Capture the cell that displays the provided text and extract its (X, Y) central coordinate. 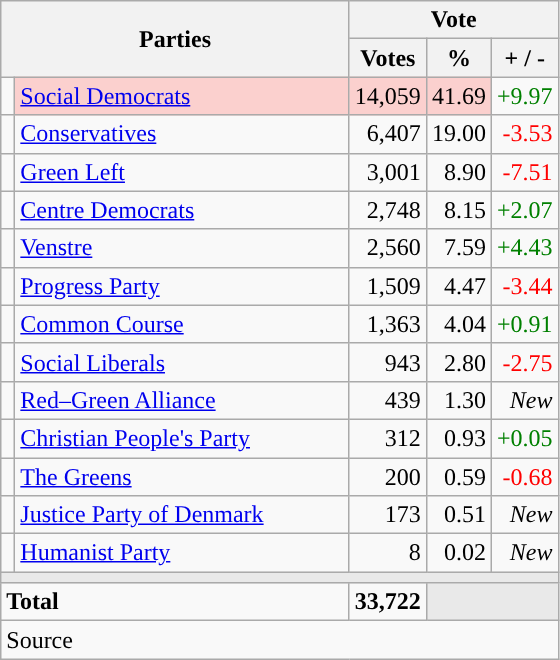
33,722 (388, 602)
Source (280, 640)
+0.05 (524, 438)
-2.75 (524, 362)
Conservatives (182, 134)
312 (388, 438)
173 (388, 515)
Justice Party of Denmark (182, 515)
The Greens (182, 477)
439 (388, 400)
Social Democrats (182, 96)
+0.91 (524, 324)
Total (176, 602)
+9.97 (524, 96)
200 (388, 477)
4.04 (458, 324)
8.90 (458, 172)
8.15 (458, 210)
3,001 (388, 172)
7.59 (458, 248)
Centre Democrats (182, 210)
Venstre (182, 248)
+ / - (524, 58)
1,509 (388, 286)
8 (388, 553)
-7.51 (524, 172)
1.30 (458, 400)
0.93 (458, 438)
-0.68 (524, 477)
1,363 (388, 324)
Parties (176, 39)
Votes (388, 58)
Humanist Party (182, 553)
943 (388, 362)
14,059 (388, 96)
19.00 (458, 134)
Social Liberals (182, 362)
+2.07 (524, 210)
Vote (454, 20)
Progress Party (182, 286)
0.02 (458, 553)
-3.53 (524, 134)
Common Course (182, 324)
0.59 (458, 477)
Christian People's Party (182, 438)
6,407 (388, 134)
41.69 (458, 96)
+4.43 (524, 248)
% (458, 58)
-3.44 (524, 286)
0.51 (458, 515)
Green Left (182, 172)
Red–Green Alliance (182, 400)
2,748 (388, 210)
2.80 (458, 362)
4.47 (458, 286)
2,560 (388, 248)
